Extract the [X, Y] coordinate from the center of the cell holding the provided text.  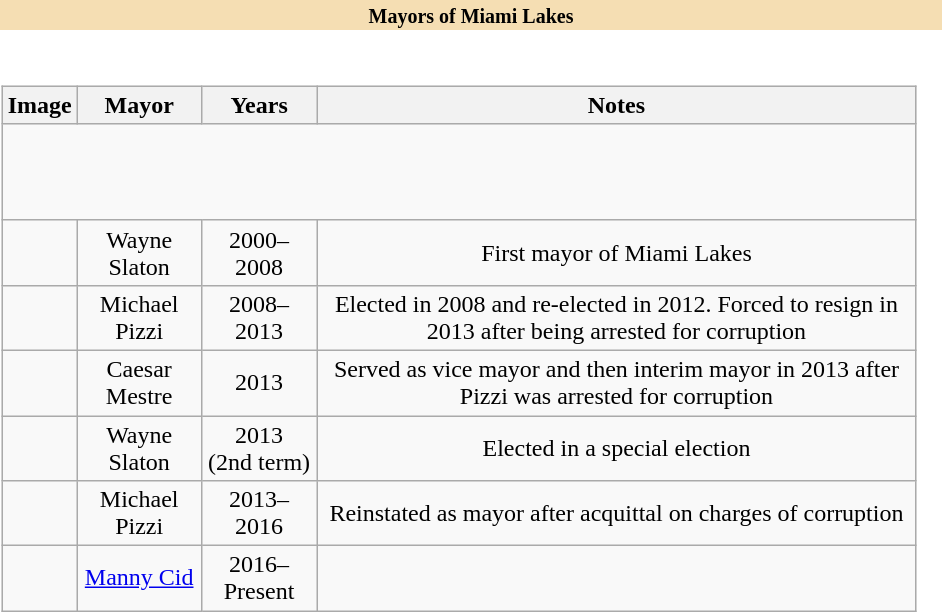
Reinstated as mayor after acquittal on charges of corruption [616, 514]
Mayors of Miami Lakes [471, 15]
Elected in 2008 and re-elected in 2012. Forced to resign in 2013 after being arrested for corruption [616, 318]
Manny Cid [139, 578]
Image [40, 105]
Mayor [139, 105]
First mayor of Miami Lakes [616, 252]
2000–2008 [259, 252]
Served as vice mayor and then interim mayor in 2013 after Pizzi was arrested for corruption [616, 382]
Caesar Mestre [139, 382]
Notes [616, 105]
Elected in a special election [616, 448]
Years [259, 105]
2013 [259, 382]
2016–Present [259, 578]
2013 (2nd term) [259, 448]
2013–2016 [259, 514]
2008–2013 [259, 318]
